Locate the cell with the specified text and output its [X, Y] center coordinate. 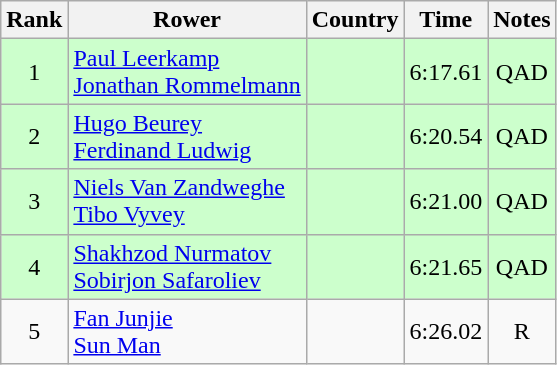
Rank [34, 20]
4 [34, 266]
6:21.65 [446, 266]
2 [34, 136]
6:20.54 [446, 136]
Country [355, 20]
1 [34, 72]
Niels Van ZandwegheTibo Vyvey [187, 202]
Paul LeerkampJonathan Rommelmann [187, 72]
6:17.61 [446, 72]
5 [34, 332]
Fan JunjieSun Man [187, 332]
Notes [522, 20]
3 [34, 202]
R [522, 332]
Rower [187, 20]
Shakhzod NurmatovSobirjon Safaroliev [187, 266]
6:21.00 [446, 202]
Time [446, 20]
6:26.02 [446, 332]
Hugo BeureyFerdinand Ludwig [187, 136]
